Determine the (x, y) coordinate at the center of the cell enclosing the given text.  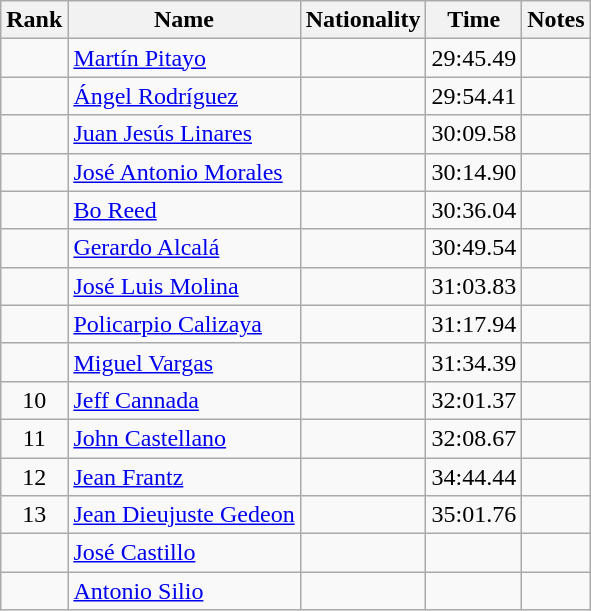
Name (184, 20)
Policarpio Calizaya (184, 324)
José Castillo (184, 553)
10 (34, 400)
Juan Jesús Linares (184, 134)
Ángel Rodríguez (184, 96)
Rank (34, 20)
Martín Pitayo (184, 58)
32:08.67 (474, 438)
Antonio Silio (184, 591)
35:01.76 (474, 515)
José Antonio Morales (184, 172)
Nationality (363, 20)
31:03.83 (474, 286)
Jean Dieujuste Gedeon (184, 515)
Jean Frantz (184, 477)
John Castellano (184, 438)
12 (34, 477)
Notes (556, 20)
Jeff Cannada (184, 400)
Bo Reed (184, 210)
Time (474, 20)
Miguel Vargas (184, 362)
30:09.58 (474, 134)
José Luis Molina (184, 286)
Gerardo Alcalá (184, 248)
30:14.90 (474, 172)
11 (34, 438)
34:44.44 (474, 477)
30:36.04 (474, 210)
31:17.94 (474, 324)
30:49.54 (474, 248)
13 (34, 515)
29:45.49 (474, 58)
31:34.39 (474, 362)
32:01.37 (474, 400)
29:54.41 (474, 96)
